Determine the [X, Y] coordinate at the center of the cell enclosing the given text.  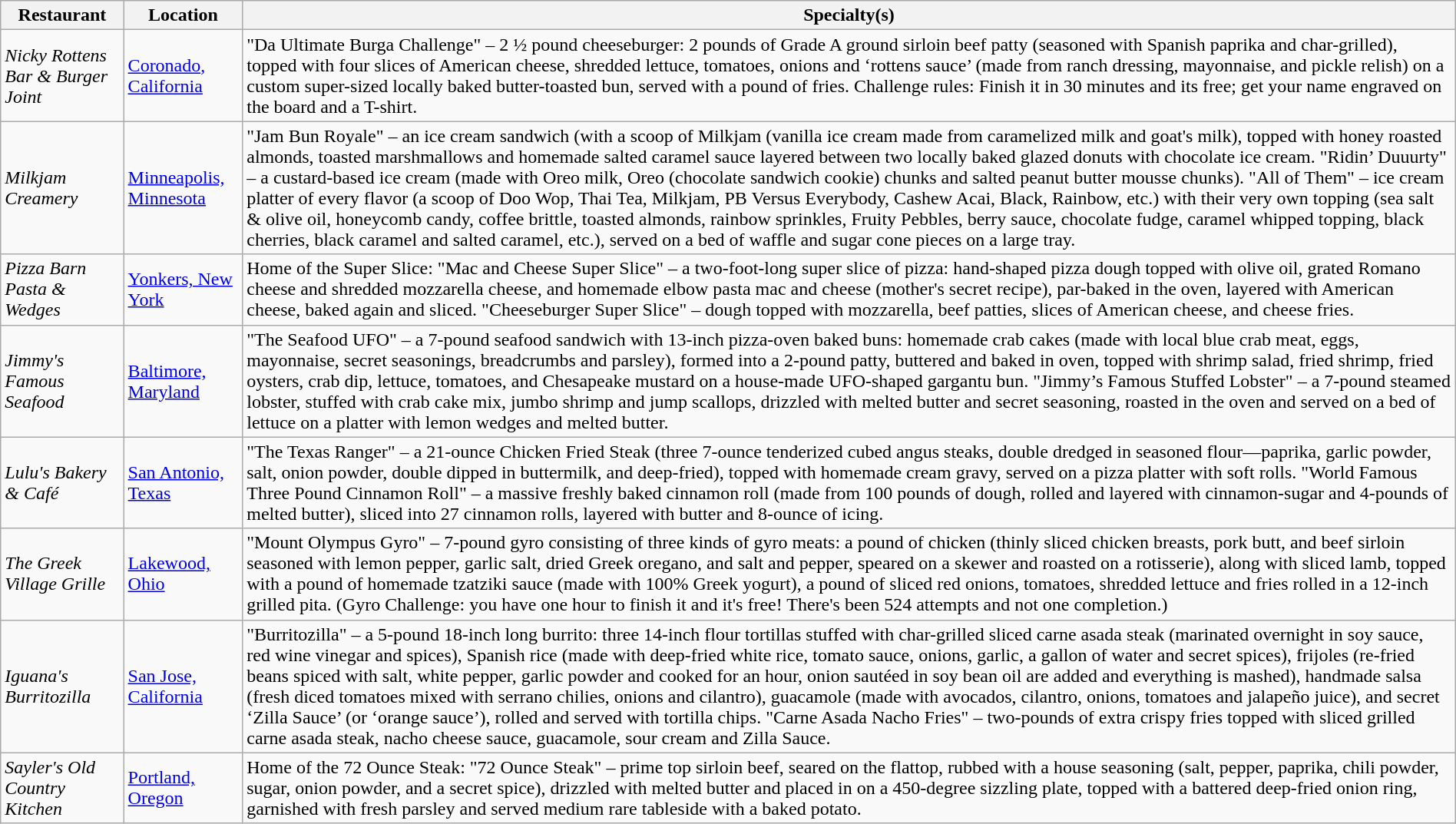
Milkjam Creamery [62, 187]
San Jose, California [183, 687]
Minneapolis, Minnesota [183, 187]
Portland, Oregon [183, 788]
Location [183, 15]
Specialty(s) [849, 15]
San Antonio, Texas [183, 482]
Nicky Rottens Bar & Burger Joint [62, 75]
Pizza Barn Pasta & Wedges [62, 290]
The Greek Village Grille [62, 574]
Jimmy's Famous Seafood [62, 381]
Sayler's Old Country Kitchen [62, 788]
Lulu's Bakery & Café [62, 482]
Coronado, California [183, 75]
Restaurant [62, 15]
Lakewood, Ohio [183, 574]
Iguana's Burritozilla [62, 687]
Yonkers, New York [183, 290]
Baltimore, Maryland [183, 381]
